From the cell containing the given text, extract its center point as [x, y] coordinate. 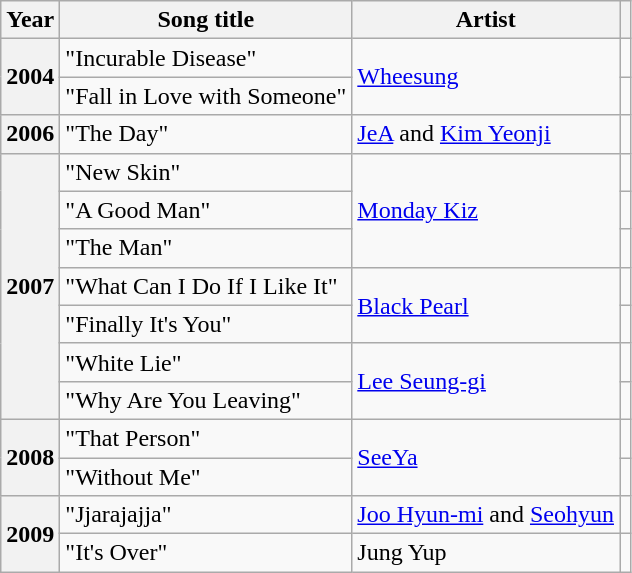
"New Skin" [206, 172]
"Finally It's You" [206, 324]
"What Can I Do If I Like It" [206, 286]
"Without Me" [206, 477]
Jung Yup [486, 553]
"White Lie" [206, 362]
"Incurable Disease" [206, 58]
"Jjarajajja" [206, 515]
2009 [30, 534]
"It's Over" [206, 553]
2007 [30, 286]
Black Pearl [486, 305]
2008 [30, 457]
JeA and Kim Yeonji [486, 134]
"Fall in Love with Someone" [206, 96]
Song title [206, 20]
Wheesung [486, 77]
Lee Seung-gi [486, 381]
2006 [30, 134]
"That Person" [206, 438]
"Why Are You Leaving" [206, 400]
"A Good Man" [206, 210]
Artist [486, 20]
"The Day" [206, 134]
Year [30, 20]
Joo Hyun-mi and Seohyun [486, 515]
SeeYa [486, 457]
Monday Kiz [486, 210]
2004 [30, 77]
"The Man" [206, 248]
